Find where the given text appears and provide that cell's center as [x, y] coordinate. 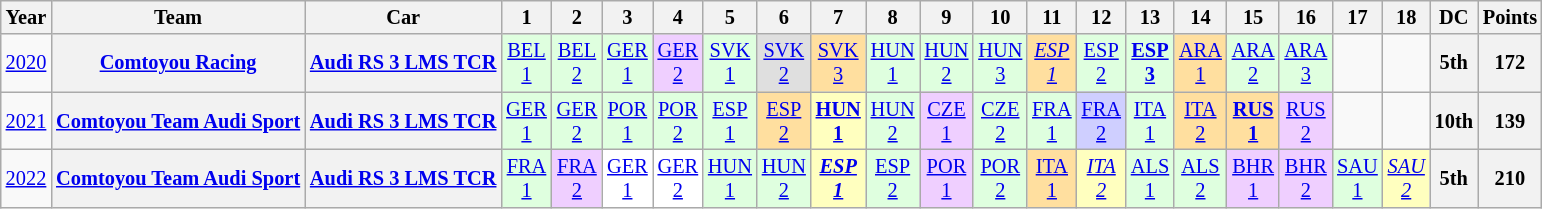
Car [403, 17]
ALS2 [1200, 178]
17 [1357, 17]
5 [730, 17]
HUN3 [1000, 63]
139 [1510, 121]
ARA2 [1254, 63]
1 [526, 17]
11 [1052, 17]
Points [1510, 17]
BHR1 [1254, 178]
2020 [26, 63]
210 [1510, 178]
172 [1510, 63]
Comtoyou Racing [178, 63]
4 [678, 17]
SAU1 [1357, 178]
15 [1254, 17]
ARA3 [1306, 63]
2021 [26, 121]
BEL1 [526, 63]
RUS1 [1254, 121]
2022 [26, 178]
SVK2 [784, 63]
9 [947, 17]
16 [1306, 17]
14 [1200, 17]
DC [1454, 17]
ARA1 [1200, 63]
6 [784, 17]
18 [1406, 17]
13 [1150, 17]
2 [577, 17]
3 [627, 17]
SVK1 [730, 63]
BEL2 [577, 63]
10th [1454, 121]
ALS1 [1150, 178]
Team [178, 17]
BHR2 [1306, 178]
8 [893, 17]
ESP3 [1150, 63]
10 [1000, 17]
SVK3 [838, 63]
7 [838, 17]
Year [26, 17]
CZE2 [1000, 121]
12 [1102, 17]
CZE1 [947, 121]
SAU2 [1406, 178]
RUS2 [1306, 121]
